Output the (x, y) coordinate of the center of the cell containing the given text.  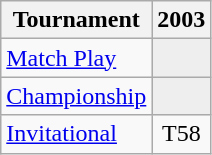
T58 (182, 134)
Championship (76, 96)
2003 (182, 20)
Tournament (76, 20)
Match Play (76, 58)
Invitational (76, 134)
